Capture the cell that displays the provided text and extract its [X, Y] central coordinate. 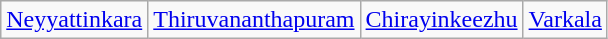
Chirayinkeezhu [442, 20]
Thiruvananthapuram [254, 20]
Varkala [565, 20]
Neyyattinkara [74, 20]
